Output the [x, y] coordinate of the center of the cell containing the given text.  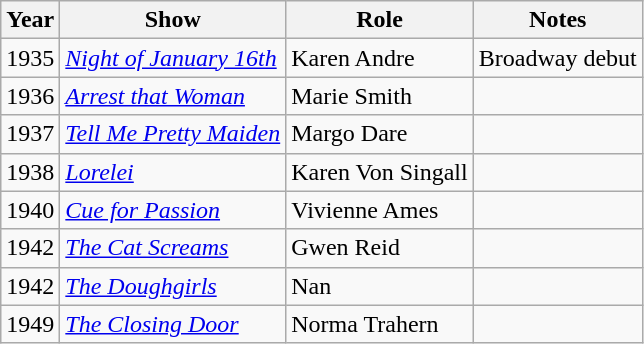
1936 [30, 96]
1935 [30, 58]
Cue for Passion [173, 210]
Year [30, 20]
Lorelei [173, 172]
Notes [558, 20]
Nan [380, 286]
Show [173, 20]
Arrest that Woman [173, 96]
Karen Andre [380, 58]
Karen Von Singall [380, 172]
1937 [30, 134]
Broadway debut [558, 58]
Night of January 16th [173, 58]
Norma Trahern [380, 324]
The Closing Door [173, 324]
1938 [30, 172]
1940 [30, 210]
Role [380, 20]
The Doughgirls [173, 286]
The Cat Screams [173, 248]
1949 [30, 324]
Tell Me Pretty Maiden [173, 134]
Marie Smith [380, 96]
Margo Dare [380, 134]
Gwen Reid [380, 248]
Vivienne Ames [380, 210]
